Search for the cell housing the specified text and yield its [X, Y] center coordinate. 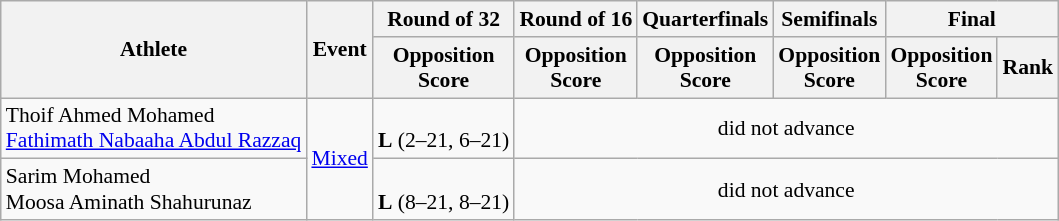
Event [339, 50]
Athlete [154, 50]
Mixed [339, 159]
Quarterfinals [705, 19]
Semifinals [829, 19]
Round of 16 [576, 19]
Sarim Mohamed Moosa Aminath Shahurunaz [154, 190]
Rank [1028, 68]
L (8–21, 8–21) [444, 190]
Thoif Ahmed Mohamed Fathimath Nabaaha Abdul Razzaq [154, 128]
Round of 32 [444, 19]
L (2–21, 6–21) [444, 128]
Final [972, 19]
